Identify which cell holds the provided text, then report its [X, Y] central coordinate. 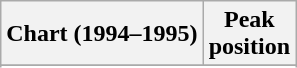
Peakposition [249, 34]
Chart (1994–1995) [102, 34]
